Provide the (x, y) coordinate of the cell's center where the given text is located.  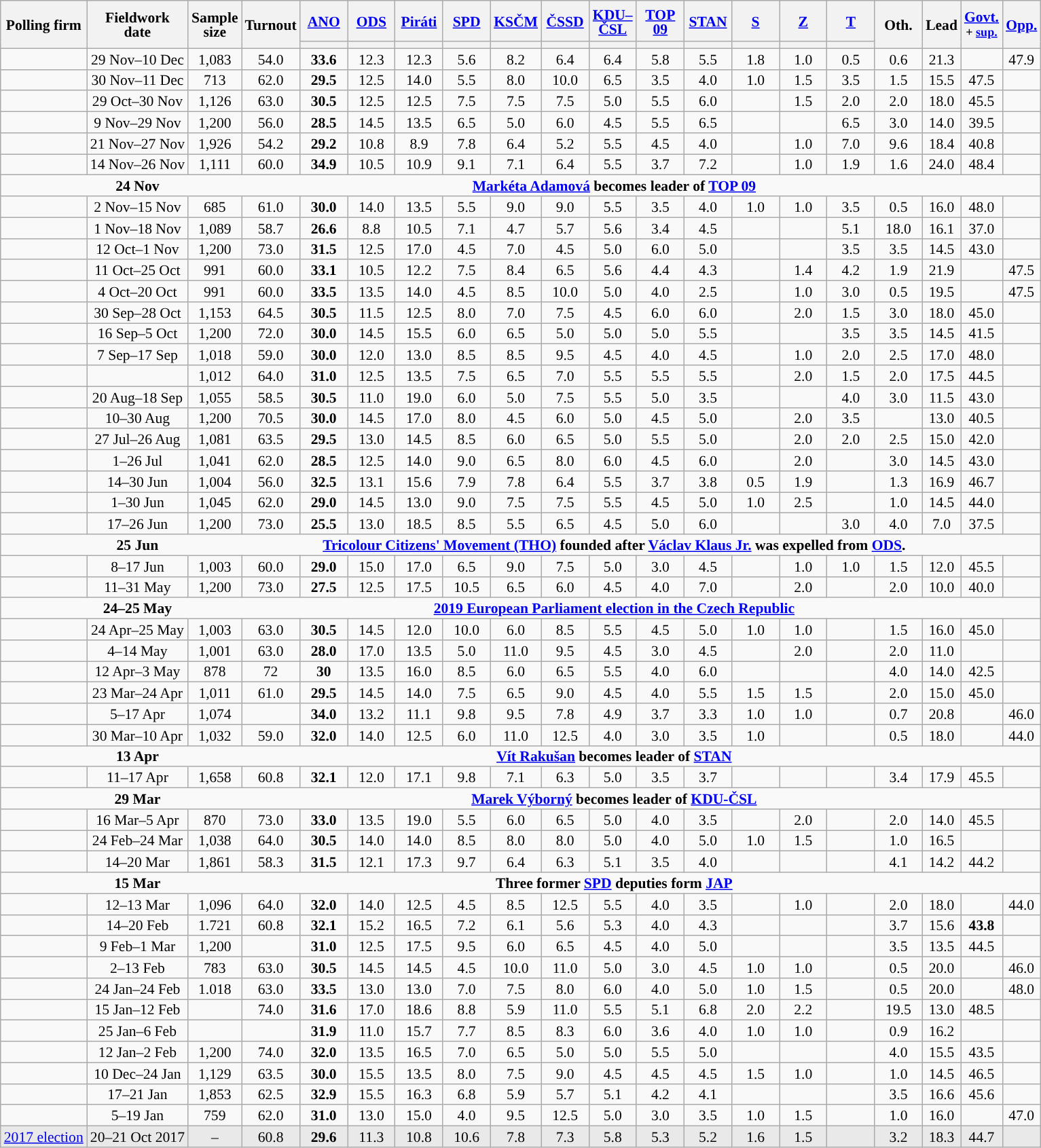
1,074 (215, 714)
2017 election (43, 1136)
25 Jun (137, 544)
1,658 (215, 778)
Govt.+ sup. (982, 24)
44.2 (982, 862)
STAN (708, 21)
8.3 (565, 1031)
SPD (467, 21)
4.7 (516, 228)
Fieldworkdate (137, 24)
47.0 (1021, 1116)
26.6 (324, 228)
3.3 (708, 714)
16 Mar–5 Apr (137, 820)
Piráti (419, 21)
29.2 (324, 144)
27.5 (324, 587)
5–19 Jan (137, 1116)
10.9 (419, 164)
759 (215, 1116)
1,111 (215, 164)
13.1 (371, 482)
9.7 (467, 862)
3.8 (708, 482)
1,011 (215, 692)
72.0 (271, 334)
9.1 (467, 164)
29.6 (324, 1136)
11.3 (371, 1136)
1,045 (215, 502)
11 Oct–25 Oct (137, 270)
Opp. (1021, 24)
27 Jul–26 Aug (137, 440)
72 (271, 672)
32.5 (324, 482)
12.2 (419, 270)
Polling firm (43, 24)
10.6 (467, 1136)
28.0 (324, 650)
58.3 (271, 862)
1.4 (803, 270)
8–17 Jun (137, 566)
13 Apr (137, 756)
20.8 (941, 714)
1 Nov–18 Nov (137, 228)
713 (215, 80)
33.6 (324, 58)
33.1 (324, 270)
70.5 (271, 418)
45.6 (982, 1094)
1,018 (215, 354)
6.1 (516, 925)
54.0 (271, 58)
1,081 (215, 440)
8.9 (419, 144)
33.0 (324, 820)
20–21 Oct 2017 (137, 1136)
44.7 (982, 1136)
43.8 (982, 925)
Lead (941, 24)
12 Oct–1 Nov (137, 248)
0.7 (898, 714)
29 Nov–10 Dec (137, 58)
9 Feb–1 Mar (137, 946)
30 Nov–11 Dec (137, 80)
4 Oct–20 Oct (137, 292)
29 Mar (137, 798)
14–30 Jun (137, 482)
8.2 (516, 58)
40.0 (982, 587)
KSČM (516, 21)
Tricolour Citizens' Movement (THO) founded after Václav Klaus Jr. was expelled from ODS. (614, 544)
32.9 (324, 1094)
62.5 (271, 1094)
31.9 (324, 1031)
1,926 (215, 144)
13.2 (371, 714)
12–13 Mar (137, 904)
30 (324, 672)
21 Nov–27 Nov (137, 144)
14–20 Mar (137, 862)
39.5 (982, 122)
15.2 (371, 925)
Samplesize (215, 24)
48.4 (982, 164)
18.3 (941, 1136)
2.2 (803, 1010)
31.6 (324, 1010)
7.3 (565, 1136)
1,153 (215, 312)
1.721 (215, 925)
40.5 (982, 418)
5–17 Apr (137, 714)
37.5 (982, 524)
34.0 (324, 714)
9 Nov–29 Nov (137, 122)
16.1 (941, 228)
3.2 (898, 1136)
17.1 (419, 778)
24 Apr–25 May (137, 630)
24 Nov (137, 186)
21.9 (941, 270)
12.1 (371, 862)
12 Jan–2 Feb (137, 1052)
14.2 (941, 862)
12 Apr–3 May (137, 672)
16.2 (941, 1031)
1,001 (215, 650)
24–25 May (137, 608)
18.4 (941, 144)
40.8 (982, 144)
Turnout (271, 24)
ANO (324, 21)
42.5 (982, 672)
4.9 (613, 714)
1,055 (215, 396)
16 Sep–5 Oct (137, 334)
1.3 (898, 482)
Markéta Adamová becomes leader of TOP 09 (614, 186)
ODS (371, 21)
1,012 (215, 376)
1,126 (215, 102)
0.9 (898, 1031)
2 Nov–15 Nov (137, 206)
30 Mar–10 Apr (137, 735)
1.018 (215, 988)
23 Mar–24 Apr (137, 692)
1,041 (215, 460)
783 (215, 968)
58.5 (271, 396)
18.6 (419, 1010)
54.2 (271, 144)
24 Jan–24 Feb (137, 988)
34.9 (324, 164)
7 Sep–17 Sep (137, 354)
16.9 (941, 482)
10–30 Aug (137, 418)
Marek Výborný becomes leader of KDU-ČSL (614, 798)
1,004 (215, 482)
25.5 (324, 524)
48.5 (982, 1010)
Oth. (898, 24)
30 Sep–28 Oct (137, 312)
4–14 May (137, 650)
29 Oct–30 Nov (137, 102)
14–20 Feb (137, 925)
10 Dec–24 Jan (137, 1073)
Vít Rakušan becomes leader of STAN (614, 756)
KDU–ČSL (613, 21)
11.1 (419, 714)
24.0 (941, 164)
1,096 (215, 904)
64.5 (271, 312)
– (215, 1136)
7.9 (467, 482)
18.5 (419, 524)
25 Jan–6 Feb (137, 1031)
1,089 (215, 228)
21.3 (941, 58)
TOP 09 (660, 21)
46.5 (982, 1073)
1,032 (215, 735)
S (756, 21)
2019 European Parliament election in the Czech Republic (614, 608)
20 Aug–18 Sep (137, 396)
24 Feb–24 Mar (137, 840)
17.3 (419, 862)
2–13 Feb (137, 968)
7.7 (467, 1031)
11–31 May (137, 587)
870 (215, 820)
58.7 (271, 228)
15 Mar (137, 883)
14 Nov–26 Nov (137, 164)
1,038 (215, 840)
4.4 (660, 270)
8.4 (516, 270)
0.6 (898, 58)
685 (215, 206)
11–17 Apr (137, 778)
17.9 (941, 778)
43.5 (982, 1052)
47.9 (1021, 58)
17–26 Jun (137, 524)
Three former SPD deputies form JAP (614, 883)
T (851, 21)
1,853 (215, 1094)
9.6 (898, 144)
1,083 (215, 58)
1,129 (215, 1073)
16.6 (941, 1094)
ČSSD (565, 21)
15 Jan–12 Feb (137, 1010)
15.7 (419, 1031)
1,861 (215, 862)
1.8 (756, 58)
1–30 Jun (137, 502)
16.3 (419, 1094)
Z (803, 21)
37.0 (982, 228)
42.0 (982, 440)
17–21 Jan (137, 1094)
3.6 (660, 1031)
1–26 Jul (137, 460)
878 (215, 672)
46.7 (982, 482)
41.5 (982, 334)
